Detect which cell encompasses the target text, then output its (x, y) center coordinate. 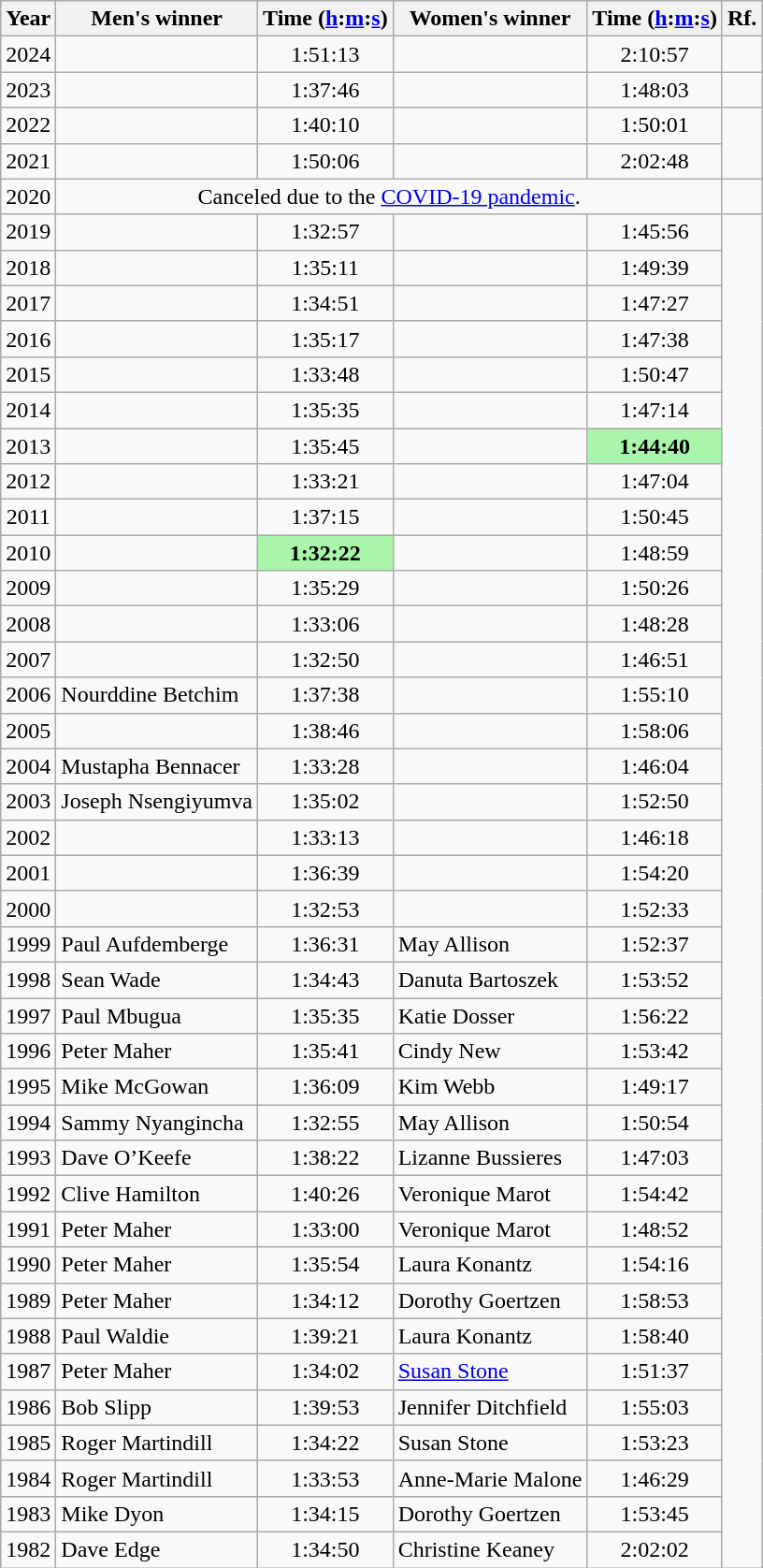
1:35:41 (325, 1052)
1:53:23 (655, 1443)
1:53:42 (655, 1052)
1:36:39 (325, 873)
Sean Wade (157, 980)
1:50:06 (325, 161)
1:52:50 (655, 802)
1:53:45 (655, 1514)
1:32:50 (325, 660)
1995 (28, 1087)
2018 (28, 268)
2007 (28, 660)
2:10:57 (655, 54)
1:47:27 (655, 303)
Clive Hamilton (157, 1194)
1:34:12 (325, 1300)
Jennifer Ditchfield (490, 1407)
1:32:22 (325, 553)
1:46:29 (655, 1478)
1:33:28 (325, 766)
2002 (28, 837)
1:51:37 (655, 1372)
Mike McGowan (157, 1087)
1:54:20 (655, 873)
1:39:21 (325, 1336)
1:47:14 (655, 410)
1:48:28 (655, 624)
Dave O’Keefe (157, 1158)
1991 (28, 1229)
2022 (28, 125)
1:48:52 (655, 1229)
1:33:53 (325, 1478)
2017 (28, 303)
Year (28, 19)
1:34:51 (325, 303)
1996 (28, 1052)
2014 (28, 410)
1:33:00 (325, 1229)
1985 (28, 1443)
2:02:02 (655, 1549)
Joseph Nsengiyumva (157, 802)
1:58:40 (655, 1336)
1:35:11 (325, 268)
1:32:55 (325, 1123)
2020 (28, 196)
1:47:04 (655, 482)
Danuta Bartoszek (490, 980)
1:55:03 (655, 1407)
1:56:22 (655, 1015)
Canceled due to the COVID-19 pandemic. (389, 196)
2013 (28, 446)
1:38:46 (325, 731)
1:55:10 (655, 695)
1:36:31 (325, 944)
1:46:04 (655, 766)
1:39:53 (325, 1407)
1:50:47 (655, 374)
1:51:13 (325, 54)
2006 (28, 695)
Paul Waldie (157, 1336)
2024 (28, 54)
1984 (28, 1478)
Paul Aufdemberge (157, 944)
1982 (28, 1549)
Bob Slipp (157, 1407)
1989 (28, 1300)
1:47:03 (655, 1158)
1990 (28, 1265)
1:34:43 (325, 980)
1:33:06 (325, 624)
1986 (28, 1407)
1:47:38 (655, 339)
1:36:09 (325, 1087)
Dave Edge (157, 1549)
Cindy New (490, 1052)
1:58:06 (655, 731)
Kim Webb (490, 1087)
2:02:48 (655, 161)
2021 (28, 161)
1:40:10 (325, 125)
Rf. (741, 19)
Nourddine Betchim (157, 695)
1:52:33 (655, 908)
1:48:59 (655, 553)
1:53:52 (655, 980)
1:40:26 (325, 1194)
1:37:46 (325, 90)
2005 (28, 731)
1:50:54 (655, 1123)
1993 (28, 1158)
2008 (28, 624)
1:45:56 (655, 232)
2003 (28, 802)
1992 (28, 1194)
1983 (28, 1514)
2016 (28, 339)
1:49:17 (655, 1087)
2015 (28, 374)
1:49:39 (655, 268)
Anne-Marie Malone (490, 1478)
2011 (28, 517)
1:46:18 (655, 837)
1988 (28, 1336)
1:50:01 (655, 125)
1:44:40 (655, 446)
1:33:13 (325, 837)
2004 (28, 766)
Mustapha Bennacer (157, 766)
2000 (28, 908)
1997 (28, 1015)
1:38:22 (325, 1158)
1:54:42 (655, 1194)
Sammy Nyangincha (157, 1123)
1:50:45 (655, 517)
Men's winner (157, 19)
1:34:15 (325, 1514)
1:32:53 (325, 908)
1:33:21 (325, 482)
1987 (28, 1372)
1:48:03 (655, 90)
1:58:53 (655, 1300)
1:50:26 (655, 588)
1999 (28, 944)
1:35:29 (325, 588)
1:52:37 (655, 944)
1998 (28, 980)
2012 (28, 482)
Lizanne Bussieres (490, 1158)
Katie Dosser (490, 1015)
2019 (28, 232)
1:46:51 (655, 660)
2010 (28, 553)
1:54:16 (655, 1265)
1:35:17 (325, 339)
1:35:02 (325, 802)
Christine Keaney (490, 1549)
1:34:02 (325, 1372)
2009 (28, 588)
1:34:50 (325, 1549)
1:35:54 (325, 1265)
1994 (28, 1123)
2001 (28, 873)
Mike Dyon (157, 1514)
1:37:15 (325, 517)
2023 (28, 90)
Women's winner (490, 19)
1:32:57 (325, 232)
1:33:48 (325, 374)
Paul Mbugua (157, 1015)
1:34:22 (325, 1443)
1:35:45 (325, 446)
1:37:38 (325, 695)
